Search for the cell housing the specified text and yield its (x, y) center coordinate. 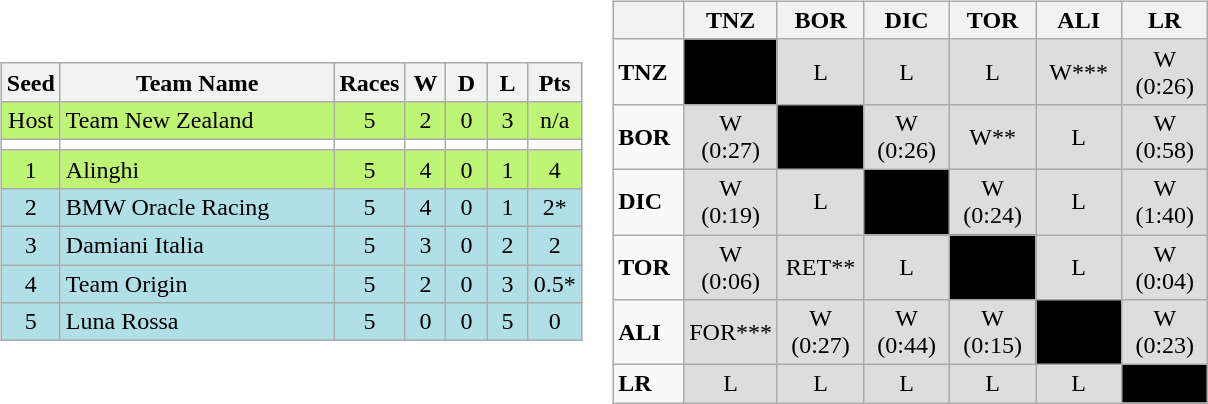
Races (370, 82)
W (0:23) (1165, 332)
BMW Oracle Racing (197, 207)
2* (554, 207)
FOR*** (731, 332)
W (0:04) (1165, 266)
Alinghi (197, 169)
n/a (554, 120)
Pts (554, 82)
Team Origin (197, 284)
Host (30, 120)
D (466, 82)
W*** (1079, 72)
W (0:15) (993, 332)
Seed (30, 82)
W (0:24) (993, 202)
Luna Rossa (197, 322)
Damiani Italia (197, 246)
W (0:06) (731, 266)
W (0:58) (1165, 136)
W (0:44) (907, 332)
RET** (820, 266)
W (426, 82)
W** (993, 136)
W (1:40) (1165, 202)
Team New Zealand (197, 120)
0.5* (554, 284)
W (0:19) (731, 202)
Team Name (197, 82)
